Locate the cell with the specified text and output its (X, Y) center coordinate. 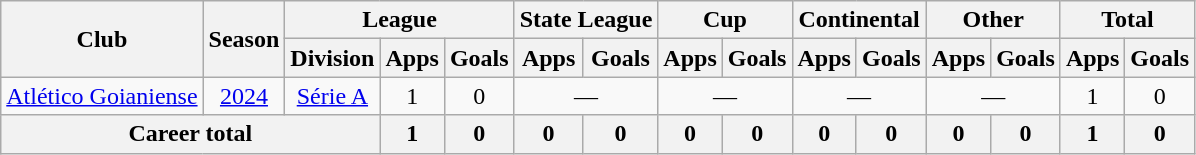
Total (1127, 20)
Série A (332, 96)
League (400, 20)
State League (586, 20)
Career total (190, 134)
Atlético Goianiense (102, 96)
Division (332, 58)
Club (102, 39)
2024 (244, 96)
Cup (725, 20)
Continental (859, 20)
Season (244, 39)
Other (993, 20)
